Return the (x, y) coordinate for the center point of the cell that contains the specified text.  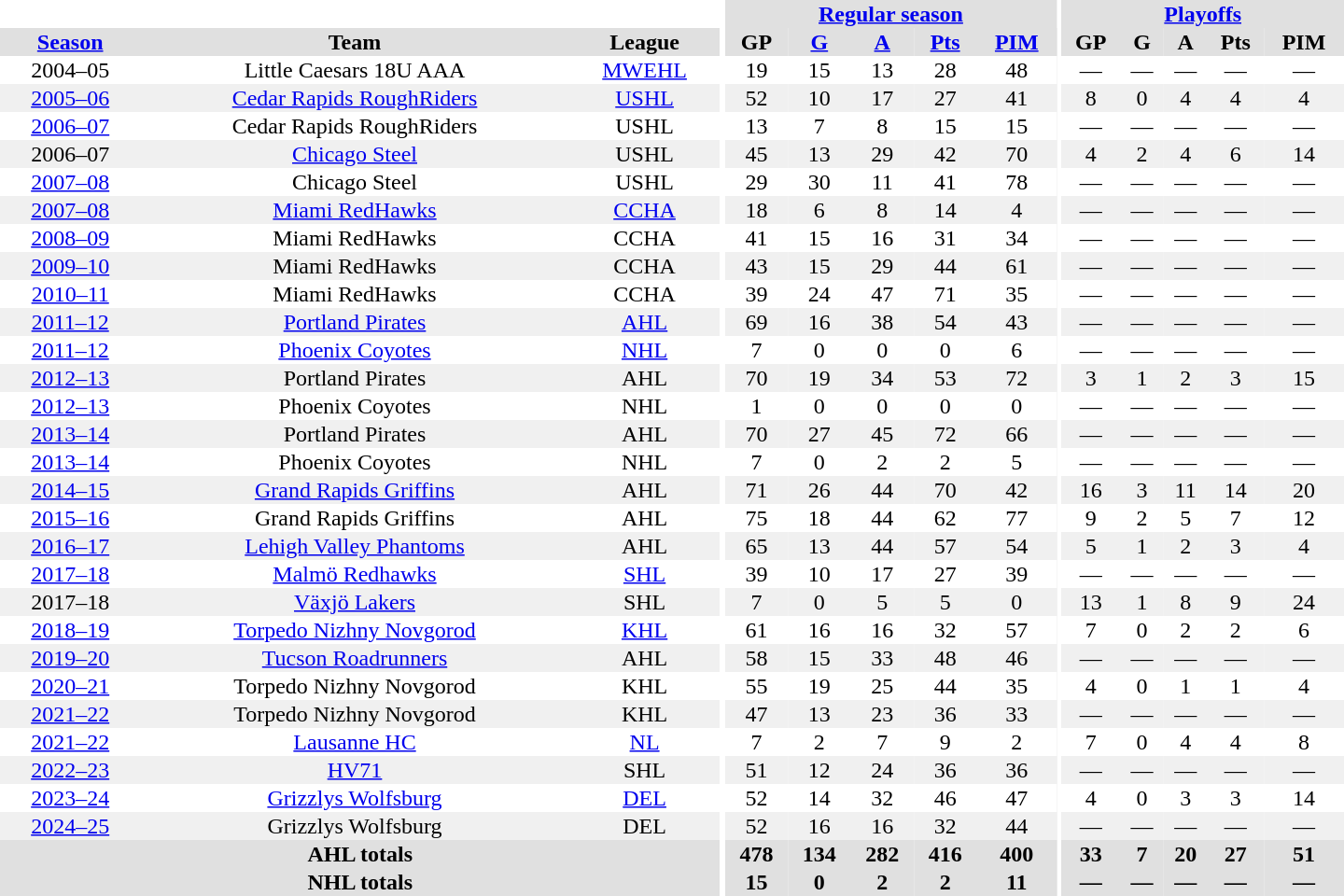
NHL totals (360, 882)
2020–21 (70, 686)
Season (70, 42)
62 (945, 518)
25 (883, 686)
28 (945, 70)
2004–05 (70, 70)
MWEHL (645, 70)
30 (819, 182)
66 (1016, 434)
Lausanne HC (355, 742)
HV71 (355, 770)
416 (945, 854)
2005–06 (70, 98)
26 (819, 490)
Little Caesars 18U AAA (355, 70)
134 (819, 854)
69 (756, 322)
282 (883, 854)
55 (756, 686)
23 (883, 714)
2018–19 (70, 630)
Playoffs (1202, 14)
Lehigh Valley Phantoms (355, 546)
2010–11 (70, 294)
38 (883, 322)
78 (1016, 182)
AHL totals (360, 854)
53 (945, 378)
478 (756, 854)
Växjö Lakers (355, 602)
2019–20 (70, 658)
2015–16 (70, 518)
2009–10 (70, 266)
Team (355, 42)
Regular season (890, 14)
400 (1016, 854)
65 (756, 546)
NL (645, 742)
75 (756, 518)
2014–15 (70, 490)
77 (1016, 518)
2016–17 (70, 546)
2008–09 (70, 238)
58 (756, 658)
League (645, 42)
31 (945, 238)
2022–23 (70, 770)
Malmö Redhawks (355, 574)
2023–24 (70, 798)
2024–25 (70, 826)
Tucson Roadrunners (355, 658)
